Detect which cell encompasses the target text, then output its (X, Y) center coordinate. 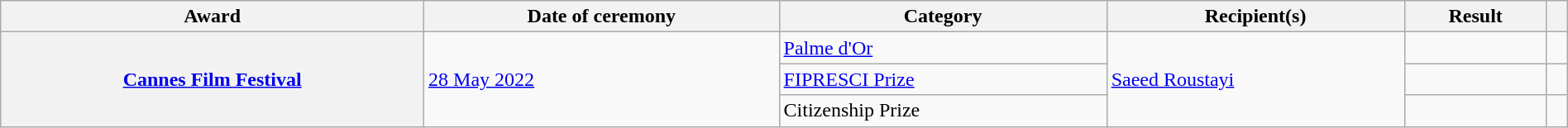
Result (1475, 17)
Recipient(s) (1255, 17)
Award (213, 17)
Citizenship Prize (943, 111)
FIPRESCI Prize (943, 79)
Saeed Roustayi (1255, 79)
Date of ceremony (602, 17)
28 May 2022 (602, 79)
Cannes Film Festival (213, 79)
Palme d'Or (943, 48)
Category (943, 17)
